Search for the cell housing the specified text and yield its [x, y] center coordinate. 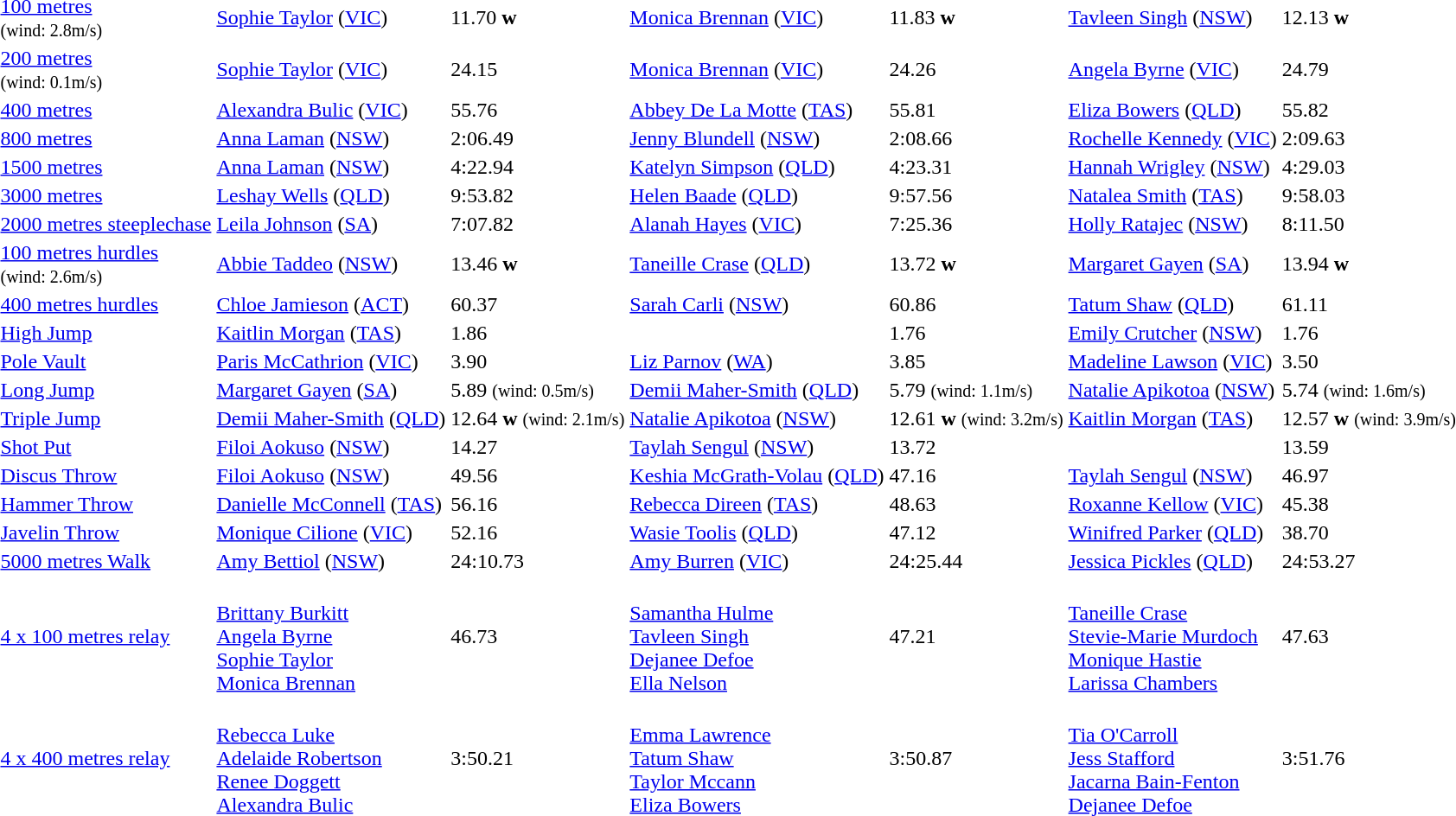
Keshia McGrath-Volau (QLD) [757, 475]
9:53.82 [538, 195]
5.89 (wind: 0.5m/s) [538, 390]
Winifred Parker (QLD) [1172, 532]
5.79 (wind: 1.1m/s) [976, 390]
9:57.56 [976, 195]
Rochelle Kennedy (VIC) [1172, 138]
4:23.31 [976, 167]
Leila Johnson (SA) [331, 224]
24.26 [976, 69]
24:10.73 [538, 561]
13.72 [976, 447]
3.85 [976, 361]
Natalea Smith (TAS) [1172, 195]
Angela Byrne (VIC) [1172, 69]
46.73 [538, 636]
Jenny Blundell (NSW) [757, 138]
Danielle McConnell (TAS) [331, 504]
Rebecca Direen (TAS) [757, 504]
Abbey De La Motte (TAS) [757, 110]
Liz Parnov (WA) [757, 361]
Katelyn Simpson (QLD) [757, 167]
60.86 [976, 304]
Chloe Jamieson (ACT) [331, 304]
1.76 [976, 333]
Alexandra Bulic (VIC) [331, 110]
Monica Brennan (VIC) [757, 69]
47.16 [976, 475]
14.27 [538, 447]
3.90 [538, 361]
Sarah Carli (NSW) [757, 304]
Amy Bettiol (NSW) [331, 561]
2:08.66 [976, 138]
Samantha Hulme Tavleen Singh Dejanee Defoe Ella Nelson [757, 636]
56.16 [538, 504]
Leshay Wells (QLD) [331, 195]
52.16 [538, 532]
Taneille Crase Stevie-Marie Murdoch Monique Hastie Larissa Chambers [1172, 636]
Eliza Bowers (QLD) [1172, 110]
Hannah Wrigley (NSW) [1172, 167]
Wasie Toolis (QLD) [757, 532]
55.76 [538, 110]
1.86 [538, 333]
47.21 [976, 636]
48.63 [976, 504]
Madeline Lawson (VIC) [1172, 361]
Sophie Taylor (VIC) [331, 69]
60.37 [538, 304]
Brittany Burkitt Angela Byrne Sophie Taylor Monica Brennan [331, 636]
Alanah Hayes (VIC) [757, 224]
49.56 [538, 475]
13.46 w [538, 265]
Paris McCathrion (VIC) [331, 361]
7:07.82 [538, 224]
Holly Ratajec (NSW) [1172, 224]
Helen Baade (QLD) [757, 195]
Roxanne Kellow (VIC) [1172, 504]
Abbie Taddeo (NSW) [331, 265]
24.15 [538, 69]
Monique Cilione (VIC) [331, 532]
12.64 w (wind: 2.1m/s) [538, 418]
12.61 w (wind: 3.2m/s) [976, 418]
2:06.49 [538, 138]
55.81 [976, 110]
Amy Burren (VIC) [757, 561]
Tatum Shaw (QLD) [1172, 304]
47.12 [976, 532]
Taneille Crase (QLD) [757, 265]
13.72 w [976, 265]
Jessica Pickles (QLD) [1172, 561]
7:25.36 [976, 224]
Emily Crutcher (NSW) [1172, 333]
4:22.94 [538, 167]
24:25.44 [976, 561]
